Return (x, y) of the center of cell containing provided text 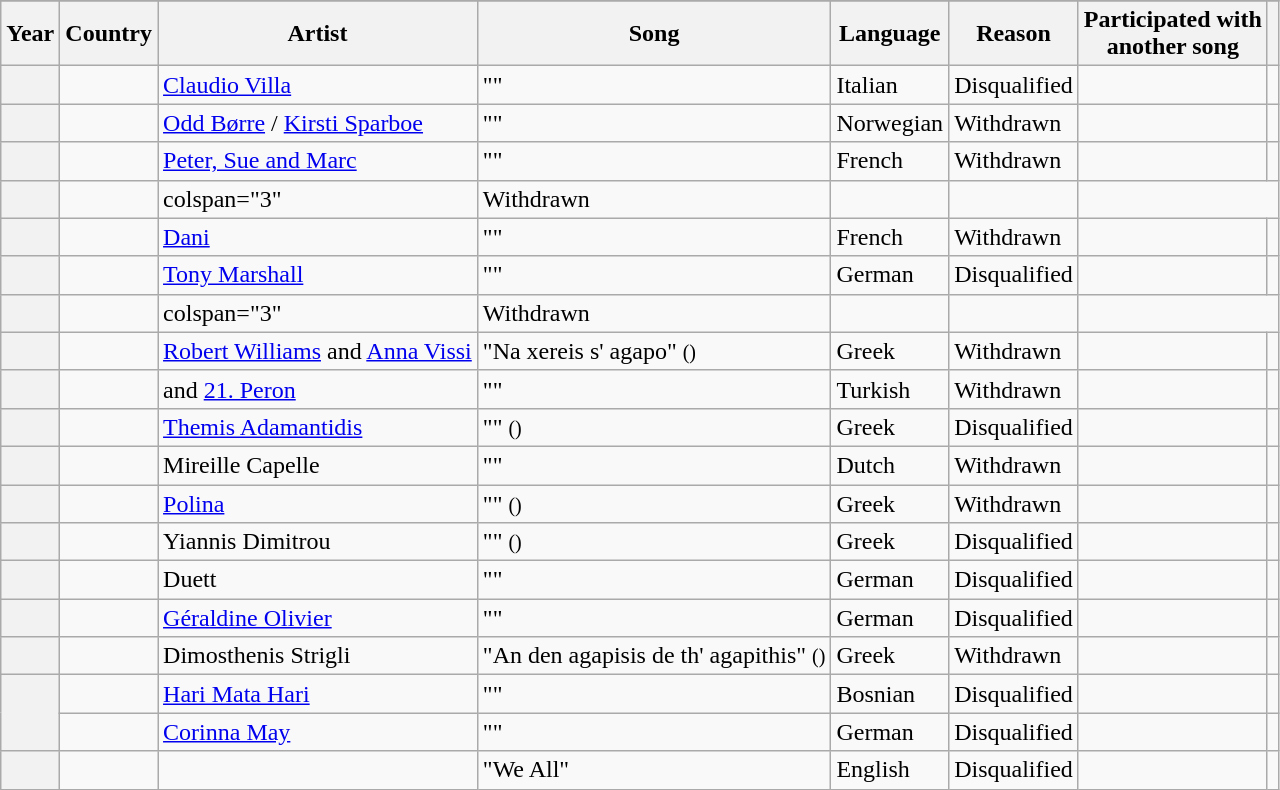
Dutch (890, 465)
English (890, 770)
Turkish (890, 389)
Year (30, 34)
Italian (890, 85)
Dimosthenis Strigli (318, 656)
Claudio Villa (318, 85)
Polina (318, 503)
and 21. Peron (318, 389)
Corinna May (318, 732)
Language (890, 34)
"An den agapisis de th' agapithis" () (654, 656)
Tony Marshall (318, 275)
"We All" (654, 770)
"Na xereis s' agapo" () (654, 351)
Odd Børre / Kirsti Sparboe (318, 123)
Géraldine Olivier (318, 618)
Themis Adamantidis (318, 427)
Dani (318, 237)
Mireille Capelle (318, 465)
Artist (318, 34)
Bosnian (890, 694)
Country (109, 34)
Song (654, 34)
Reason (1014, 34)
Hari Mata Hari (318, 694)
Participated withanother song (1172, 34)
Robert Williams and Anna Vissi (318, 351)
Duett (318, 580)
Yiannis Dimitrou (318, 542)
Peter, Sue and Marc (318, 161)
Norwegian (890, 123)
